Identify which cell holds the provided text, then report its [x, y] central coordinate. 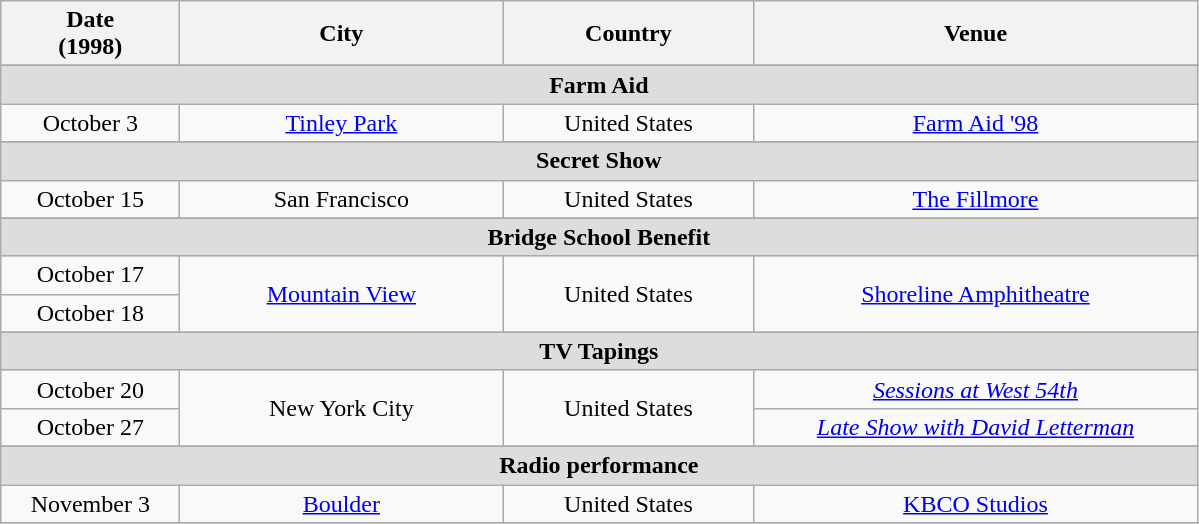
October 20 [90, 389]
October 3 [90, 123]
Country [628, 34]
Bridge School Benefit [599, 237]
TV Tapings [599, 351]
Secret Show [599, 161]
Tinley Park [342, 123]
Farm Aid '98 [976, 123]
Late Show with David Letterman [976, 427]
New York City [342, 408]
Venue [976, 34]
Boulder [342, 503]
San Francisco [342, 199]
Mountain View [342, 294]
October 18 [90, 313]
Shoreline Amphitheatre [976, 294]
October 27 [90, 427]
Date(1998) [90, 34]
October 17 [90, 275]
KBCO Studios [976, 503]
November 3 [90, 503]
October 15 [90, 199]
Radio performance [599, 465]
The Fillmore [976, 199]
Farm Aid [599, 85]
City [342, 34]
Sessions at West 54th [976, 389]
